Detect which cell encompasses the target text, then output its (X, Y) center coordinate. 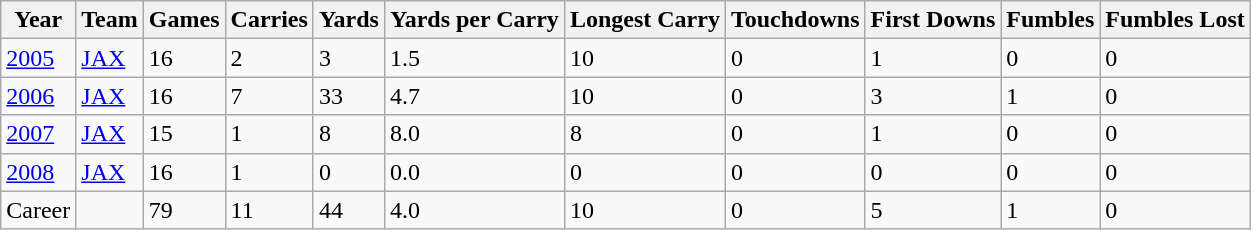
Touchdowns (795, 20)
7 (269, 96)
8.0 (474, 134)
4.7 (474, 96)
Year (38, 20)
44 (348, 210)
1.5 (474, 58)
Yards per Carry (474, 20)
2 (269, 58)
Longest Carry (644, 20)
11 (269, 210)
Career (38, 210)
2007 (38, 134)
2005 (38, 58)
4.0 (474, 210)
Yards (348, 20)
Carries (269, 20)
2008 (38, 172)
Fumbles (1050, 20)
33 (348, 96)
Team (110, 20)
Games (184, 20)
2006 (38, 96)
15 (184, 134)
First Downs (933, 20)
Fumbles Lost (1175, 20)
79 (184, 210)
5 (933, 210)
0.0 (474, 172)
